Find where the given text appears and provide that cell's center as (X, Y) coordinate. 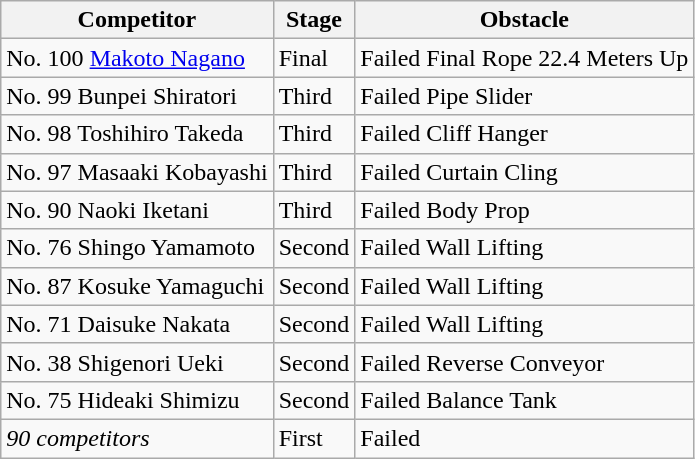
No. 90 Naoki Iketani (137, 210)
Competitor (137, 20)
Stage (314, 20)
Obstacle (524, 20)
No. 100 Makoto Nagano (137, 58)
Failed Final Rope 22.4 Meters Up (524, 58)
Failed Reverse Conveyor (524, 362)
No. 75 Hideaki Shimizu (137, 400)
No. 97 Masaaki Kobayashi (137, 172)
No. 38 Shigenori Ueki (137, 362)
Failed Body Prop (524, 210)
Failed Balance Tank (524, 400)
Failed Pipe Slider (524, 96)
Failed Curtain Cling (524, 172)
Failed (524, 438)
First (314, 438)
No. 76 Shingo Yamamoto (137, 248)
No. 87 Kosuke Yamaguchi (137, 286)
No. 99 Bunpei Shiratori (137, 96)
90 competitors (137, 438)
Failed Cliff Hanger (524, 134)
Final (314, 58)
No. 71 Daisuke Nakata (137, 324)
No. 98 Toshihiro Takeda (137, 134)
